Find where the given text appears and provide that cell's center as [x, y] coordinate. 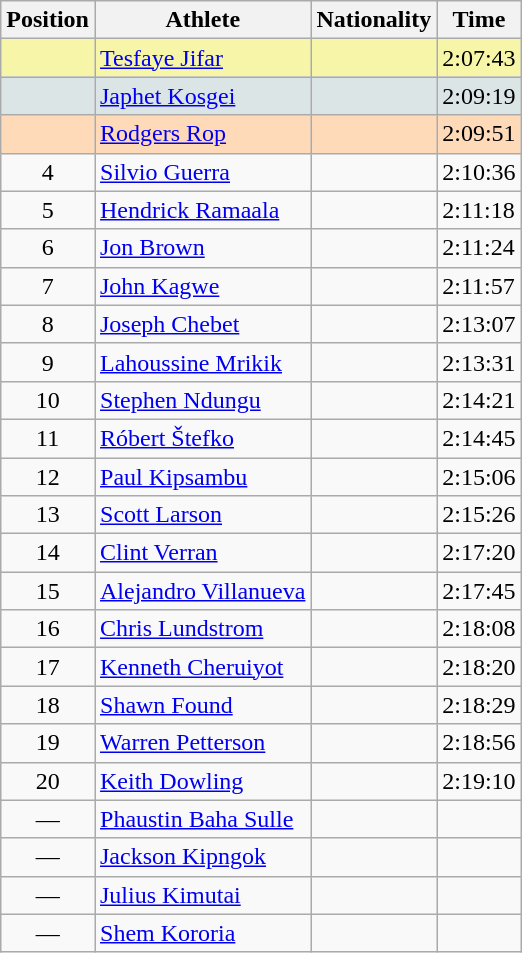
Nationality [374, 20]
Tesfaye Jifar [202, 58]
2:07:43 [479, 58]
Kenneth Cheruiyot [202, 667]
Stephen Ndungu [202, 400]
John Kagwe [202, 286]
2:18:29 [479, 705]
8 [48, 324]
2:17:20 [479, 553]
Joseph Chebet [202, 324]
2:10:36 [479, 172]
6 [48, 248]
10 [48, 400]
Alejandro Villanueva [202, 591]
7 [48, 286]
13 [48, 515]
2:11:18 [479, 210]
2:11:57 [479, 286]
Róbert Štefko [202, 438]
5 [48, 210]
2:14:21 [479, 400]
Jon Brown [202, 248]
9 [48, 362]
2:18:20 [479, 667]
12 [48, 477]
2:13:07 [479, 324]
Scott Larson [202, 515]
2:14:45 [479, 438]
2:19:10 [479, 781]
2:09:19 [479, 96]
Chris Lundstrom [202, 629]
Shawn Found [202, 705]
Hendrick Ramaala [202, 210]
18 [48, 705]
14 [48, 553]
2:17:45 [479, 591]
Lahoussine Mrikik [202, 362]
2:18:08 [479, 629]
Warren Petterson [202, 743]
16 [48, 629]
Shem Kororia [202, 933]
4 [48, 172]
20 [48, 781]
Time [479, 20]
Julius Kimutai [202, 895]
15 [48, 591]
Athlete [202, 20]
2:15:26 [479, 515]
Japhet Kosgei [202, 96]
Position [48, 20]
Phaustin Baha Sulle [202, 819]
2:13:31 [479, 362]
Paul Kipsambu [202, 477]
Rodgers Rop [202, 134]
2:18:56 [479, 743]
Keith Dowling [202, 781]
Jackson Kipngok [202, 857]
Clint Verran [202, 553]
2:11:24 [479, 248]
2:15:06 [479, 477]
19 [48, 743]
17 [48, 667]
2:09:51 [479, 134]
11 [48, 438]
Silvio Guerra [202, 172]
